Output the (X, Y) coordinate of the center of the cell containing the given text.  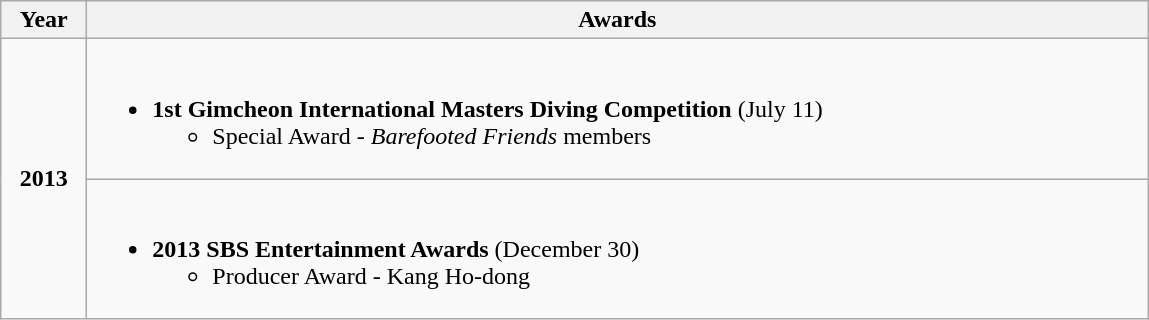
2013 SBS Entertainment Awards (December 30)Producer Award - Kang Ho-dong (618, 249)
2013 (44, 179)
1st Gimcheon International Masters Diving Competition (July 11)Special Award - Barefooted Friends members (618, 109)
Year (44, 20)
Awards (618, 20)
